Output the [x, y] coordinate of the center of the cell containing the given text.  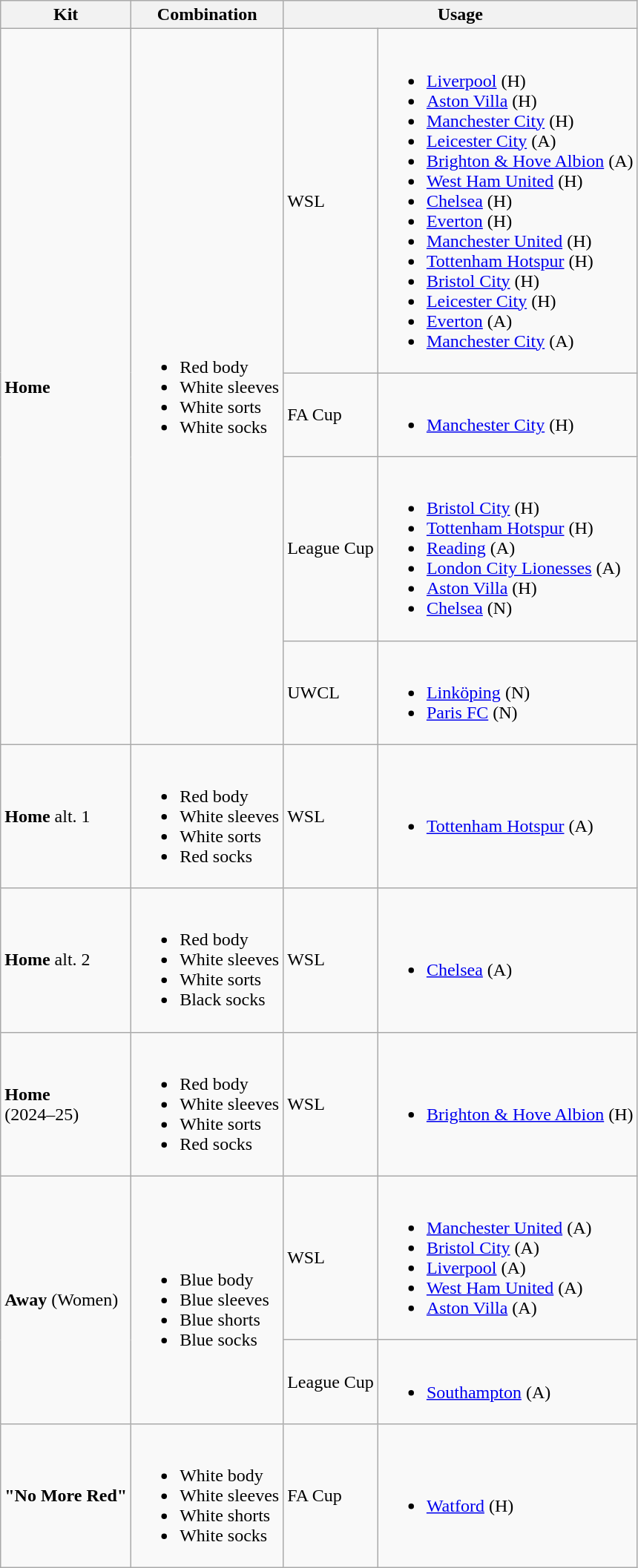
Manchester City (H) [507, 415]
"No More Red" [66, 1495]
Southampton (A) [507, 1382]
Linköping (N)Paris FC (N) [507, 692]
Brighton & Hove Albion (H) [507, 1104]
White bodyWhite sleevesWhite shortsWhite socks [208, 1495]
UWCL [331, 692]
Watford (H) [507, 1495]
Manchester United (A)Bristol City (A)Liverpool (A)West Ham United (A)Aston Villa (A) [507, 1257]
Blue bodyBlue sleevesBlue shortsBlue socks [208, 1300]
Chelsea (A) [507, 960]
Home alt. 2 [66, 960]
Red bodyWhite sleevesWhite sortsWhite socks [208, 387]
Home(2024–25) [66, 1104]
Home alt. 1 [66, 816]
Away (Women) [66, 1300]
Usage [460, 15]
Home [66, 387]
Combination [208, 15]
Kit [66, 15]
Tottenham Hotspur (A) [507, 816]
Red bodyWhite sleevesWhite sortsBlack socks [208, 960]
Bristol City (H)Tottenham Hotspur (H)Reading (A)London City Lionesses (A)Aston Villa (H)Chelsea (N) [507, 549]
